Detect which cell encompasses the target text, then output its [X, Y] center coordinate. 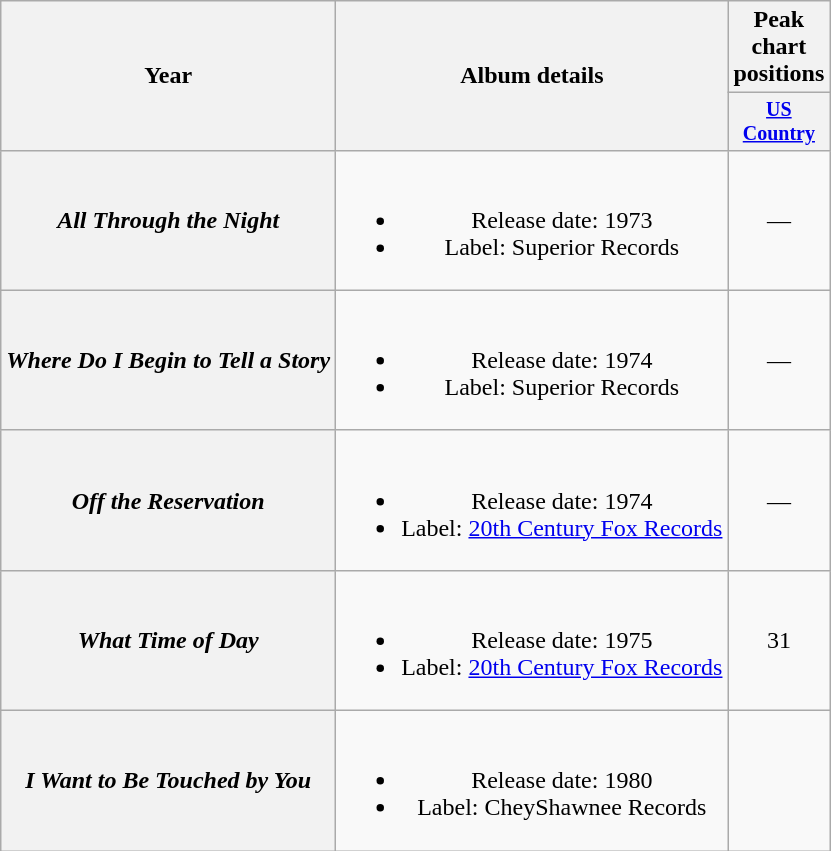
Release date: 1975Label: 20th Century Fox Records [532, 640]
Year [168, 76]
US Country [779, 122]
Release date: 1973Label: Superior Records [532, 220]
Off the Reservation [168, 500]
Album details [532, 76]
Release date: 1980Label: CheyShawnee Records [532, 781]
I Want to Be Touched by You [168, 781]
All Through the Night [168, 220]
Release date: 1974Label: 20th Century Fox Records [532, 500]
What Time of Day [168, 640]
Release date: 1974Label: Superior Records [532, 360]
31 [779, 640]
Where Do I Begin to Tell a Story [168, 360]
Peak chart positions [779, 47]
